Search for the cell housing the specified text and yield its (x, y) center coordinate. 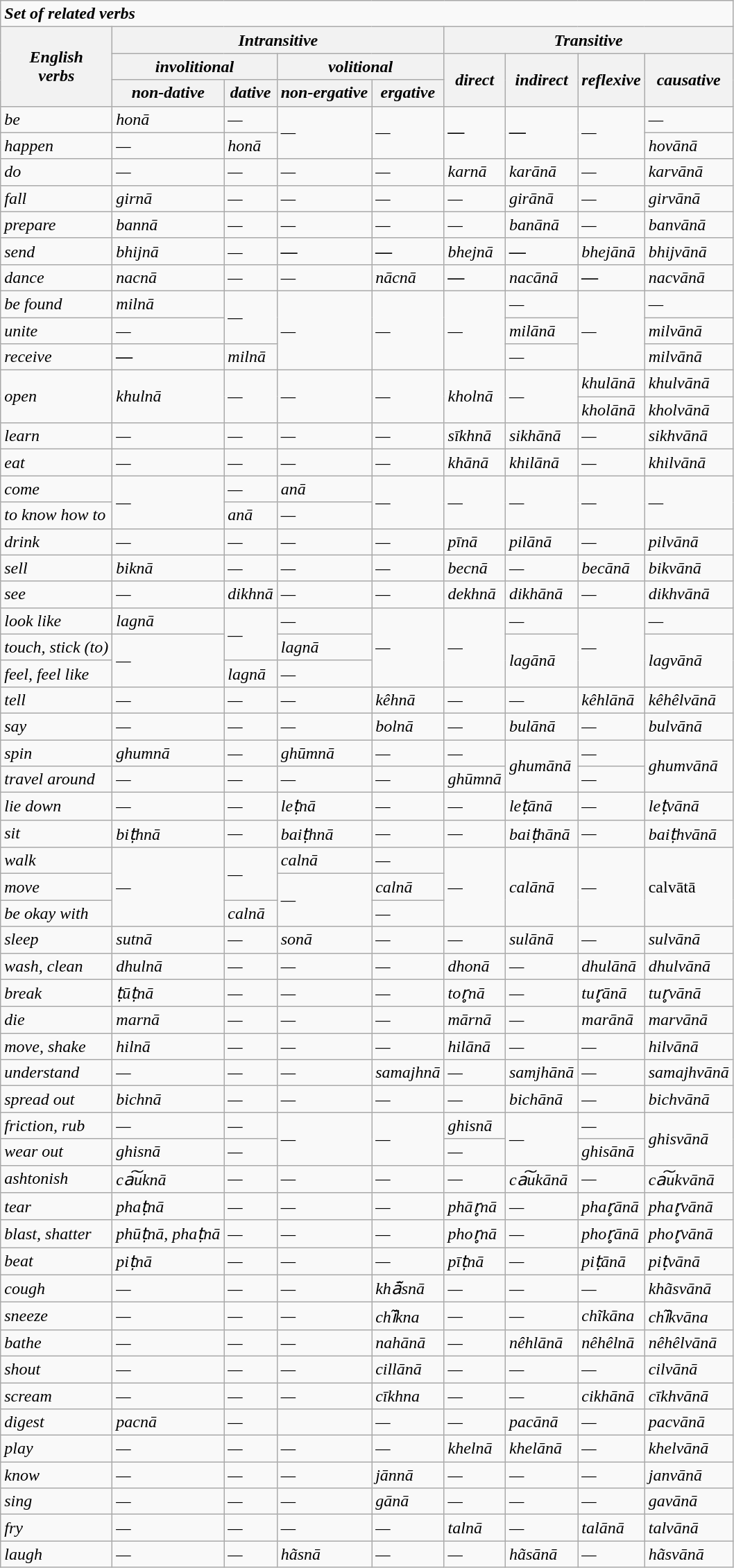
janvānā (688, 1475)
dikhānā (541, 594)
ashtonish (57, 1179)
khulvānā (688, 384)
break (57, 993)
baiṭhānā (541, 834)
nacānā (541, 277)
nacvānā (688, 277)
kholnā (475, 397)
phaṭnā (168, 1207)
travel around (57, 779)
sonā (324, 940)
ṭūṭnā (168, 993)
move, shake (57, 1046)
cough (57, 1289)
mārnā (475, 1020)
pīnā (475, 542)
khelnā (475, 1449)
nacnā (168, 277)
bolnā (408, 726)
indirect (541, 80)
marvānā (688, 1020)
dhonā (475, 966)
Transitive (588, 40)
ghumnā (168, 752)
dhulnā (168, 966)
becnā (475, 568)
gānā (408, 1501)
phār̥nā (475, 1207)
tur̥ānā (611, 993)
ghisvānā (688, 1139)
bannā (168, 225)
girānā (541, 198)
shout (57, 1369)
scream (57, 1396)
lagānā (541, 660)
know (57, 1475)
causative (688, 80)
bichānā (541, 1099)
kholānā (611, 410)
sīkhnā (475, 436)
sikhvānā (688, 436)
samajhvānā (688, 1073)
bhijvānā (688, 251)
leṭnā (324, 807)
bichnā (168, 1099)
move (57, 887)
dhulvānā (688, 966)
die (57, 1020)
sit (57, 834)
bichvānā (688, 1099)
khulānā (611, 384)
pīṭnā (475, 1261)
khelvānā (688, 1449)
say (57, 726)
biknā (168, 568)
khilānā (541, 463)
calānā (541, 887)
khānā (475, 463)
kêhnā (408, 700)
nêhlānā (541, 1343)
lie down (57, 807)
phūṭnā, phaṭnā (168, 1234)
ghisānā (611, 1152)
khā̃snā (408, 1289)
spin (57, 752)
hilānā (475, 1046)
wear out (57, 1152)
hãsnā (324, 1554)
sneeze (57, 1316)
wash, clean (57, 966)
volitional (361, 67)
phor̥nā (475, 1234)
karnā (475, 172)
sell (57, 568)
biṭhnā (168, 834)
receive (57, 357)
sikhānā (541, 436)
samjhānā (541, 1073)
cikhānā (611, 1396)
marānā (611, 1020)
cīkhvānā (688, 1396)
sutnā (168, 940)
piṭnā (168, 1261)
karānā (541, 172)
girvānā (688, 198)
karvānā (688, 172)
see (57, 594)
phar̥ānā (611, 1207)
leṭānā (541, 807)
ca͠ukvānā (688, 1179)
bhejnā (475, 251)
khelānā (541, 1449)
ca͠ukānā (541, 1179)
marnā (168, 1020)
non-dative (168, 93)
pacānā (541, 1422)
tell (57, 700)
chĩkāna (611, 1316)
pacvānā (688, 1422)
Englishverbs (57, 67)
do (57, 172)
chī̃kna (408, 1316)
hãsvānā (688, 1554)
walk (57, 861)
be found (57, 304)
reflexive (611, 80)
bhijnā (168, 251)
be (57, 119)
khilvānā (688, 463)
bulvānā (688, 726)
tear (57, 1207)
direct (475, 80)
dikhnā (250, 594)
touch, stick (to) (57, 647)
tur̥vānā (688, 993)
cilvānā (688, 1369)
piṭvānā (688, 1261)
samajhnā (408, 1073)
come (57, 489)
blast, shatter (57, 1234)
look like (57, 621)
send (57, 251)
tor̥nā (475, 993)
beat (57, 1261)
piṭānā (611, 1261)
pilānā (541, 542)
cillānā (408, 1369)
phor̥ānā (611, 1234)
hilvānā (688, 1046)
phar̥vānā (688, 1207)
chī̃kvāna (688, 1316)
lagvānā (688, 660)
ca͠uknā (168, 1179)
sulvānā (688, 940)
involitional (194, 67)
girnā (168, 198)
khulnā (168, 397)
drink (57, 542)
talvānā (688, 1528)
bhejānā (611, 251)
ghumānā (541, 766)
fry (57, 1528)
friction, rub (57, 1126)
to know how to (57, 515)
prepare (57, 225)
unite (57, 331)
khãsvānā (688, 1289)
pilvānā (688, 542)
non-ergative (324, 93)
baiṭhnā (324, 834)
bulānā (541, 726)
dance (57, 277)
jānnā (408, 1475)
baiṭhvānā (688, 834)
sleep (57, 940)
nêhêlvānā (688, 1343)
nācnā (408, 277)
ergative (408, 93)
calvātā (688, 887)
kêhlānā (611, 700)
ghumvānā (688, 766)
Set of related verbs (366, 14)
milānā (541, 331)
be okay with (57, 913)
feel, feel like (57, 673)
laugh (57, 1554)
dhulānā (611, 966)
open (57, 397)
sulānā (541, 940)
learn (57, 436)
fall (57, 198)
spread out (57, 1099)
Intransitive (278, 40)
cīkhna (408, 1396)
pacnā (168, 1422)
banānā (541, 225)
dikhvānā (688, 594)
gavānā (688, 1501)
leṭvānā (688, 807)
hãsānā (541, 1554)
bathe (57, 1343)
understand (57, 1073)
nêhêlnā (611, 1343)
bikvānā (688, 568)
eat (57, 463)
talānā (611, 1528)
hilnā (168, 1046)
becānā (611, 568)
sing (57, 1501)
nahānā (408, 1343)
hovānā (688, 146)
happen (57, 146)
banvānā (688, 225)
dekhnā (475, 594)
kholvānā (688, 410)
dative (250, 93)
play (57, 1449)
kêhêlvānā (688, 700)
talnā (475, 1528)
digest (57, 1422)
phor̥vānā (688, 1234)
